Extract the (X, Y) coordinate from the center of the cell holding the provided text.  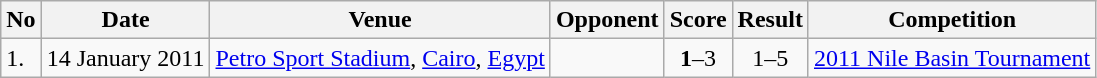
2011 Nile Basin Tournament (952, 58)
Competition (952, 20)
Date (126, 20)
1. (21, 58)
1–5 (770, 58)
14 January 2011 (126, 58)
1–3 (698, 58)
Opponent (607, 20)
Score (698, 20)
No (21, 20)
Result (770, 20)
Venue (380, 20)
Petro Sport Stadium, Cairo, Egypt (380, 58)
